For the text-containing cell, return its midpoint in (x, y) coordinate format. 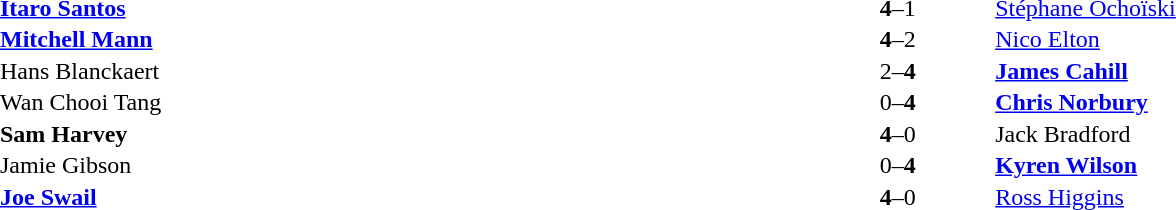
4–0 (898, 134)
2–4 (898, 71)
4–2 (898, 39)
